Scan for the cell matching the given text and deliver its (x, y) coordinate at center. 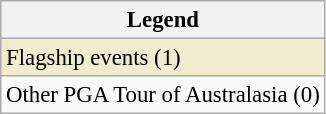
Flagship events (1) (163, 58)
Other PGA Tour of Australasia (0) (163, 95)
Legend (163, 20)
